Return the [x, y] coordinate for the center point of the cell that contains the specified text.  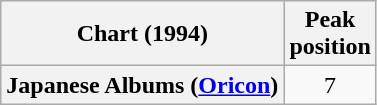
7 [330, 85]
Japanese Albums (Oricon) [142, 85]
Peakposition [330, 34]
Chart (1994) [142, 34]
